Scan for the cell matching the given text and deliver its (X, Y) coordinate at center. 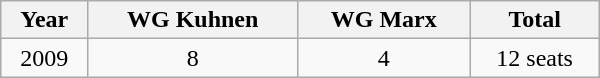
4 (384, 58)
WG Kuhnen (193, 20)
8 (193, 58)
2009 (44, 58)
Year (44, 20)
WG Marx (384, 20)
12 seats (534, 58)
Total (534, 20)
